Find where the given text appears and provide that cell's center as (X, Y) coordinate. 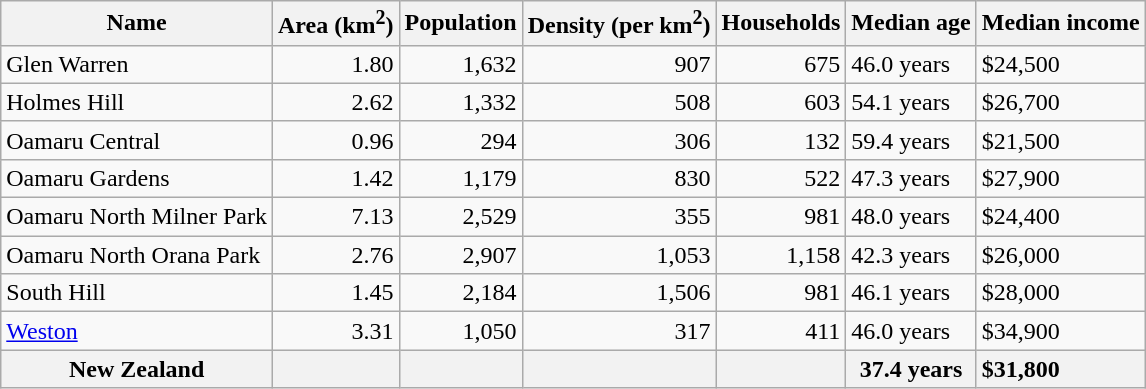
59.4 years (911, 140)
Oamaru Central (137, 140)
Oamaru North Orana Park (137, 255)
1,632 (460, 64)
1,158 (781, 255)
2,907 (460, 255)
Households (781, 24)
830 (619, 178)
1,332 (460, 102)
54.1 years (911, 102)
Area (km2) (336, 24)
522 (781, 178)
46.1 years (911, 293)
Glen Warren (137, 64)
7.13 (336, 217)
1.80 (336, 64)
South Hill (137, 293)
$26,000 (1060, 255)
1,506 (619, 293)
Holmes Hill (137, 102)
Median income (1060, 24)
$34,900 (1060, 331)
1,053 (619, 255)
907 (619, 64)
675 (781, 64)
$21,500 (1060, 140)
3.31 (336, 331)
294 (460, 140)
306 (619, 140)
Density (per km2) (619, 24)
Median age (911, 24)
132 (781, 140)
1.42 (336, 178)
$28,000 (1060, 293)
1,050 (460, 331)
$26,700 (1060, 102)
0.96 (336, 140)
48.0 years (911, 217)
1,179 (460, 178)
Population (460, 24)
37.4 years (911, 369)
Oamaru North Milner Park (137, 217)
New Zealand (137, 369)
47.3 years (911, 178)
411 (781, 331)
Oamaru Gardens (137, 178)
42.3 years (911, 255)
508 (619, 102)
$27,900 (1060, 178)
603 (781, 102)
355 (619, 217)
2,184 (460, 293)
$24,500 (1060, 64)
2.62 (336, 102)
$24,400 (1060, 217)
Name (137, 24)
$31,800 (1060, 369)
317 (619, 331)
2.76 (336, 255)
Weston (137, 331)
1.45 (336, 293)
2,529 (460, 217)
